Pinpoint the cell where the given text exists, returning its [X, Y] midpoint coordinate. 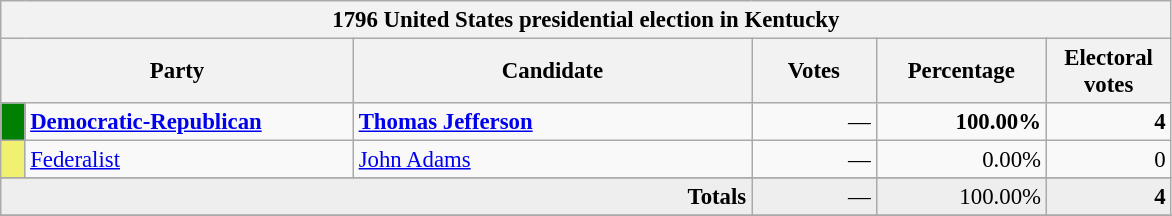
Electoral votes [1108, 72]
Votes [814, 72]
Candidate [552, 72]
0 [1108, 160]
Percentage [961, 72]
Totals [376, 197]
Democratic-Republican [189, 122]
Thomas Jefferson [552, 122]
0.00% [961, 160]
Party [178, 72]
1796 United States presidential election in Kentucky [586, 20]
Federalist [189, 160]
John Adams [552, 160]
